Determine the (X, Y) coordinate at the center of the cell enclosing the given text.  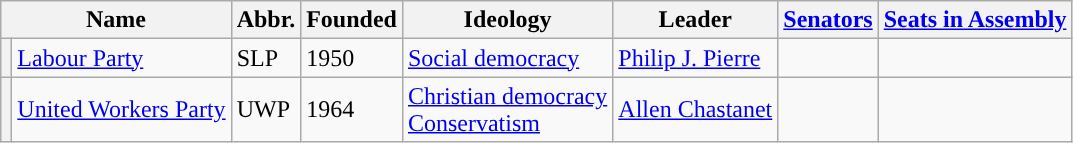
1950 (352, 58)
Founded (352, 20)
Philip J. Pierre (696, 58)
Labour Party (122, 58)
Abbr. (266, 20)
Leader (696, 20)
Name (116, 20)
UWP (266, 110)
Senators (828, 20)
Seats in Assembly (975, 20)
Allen Chastanet (696, 110)
United Workers Party (122, 110)
Christian democracyConservatism (507, 110)
Social democracy (507, 58)
Ideology (507, 20)
SLP (266, 58)
1964 (352, 110)
